Find where the given text appears and provide that cell's center as (x, y) coordinate. 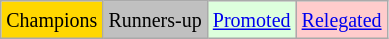
Promoted (252, 20)
Champions (52, 20)
Relegated (342, 20)
Runners-up (155, 20)
